Search for the cell housing the specified text and yield its [x, y] center coordinate. 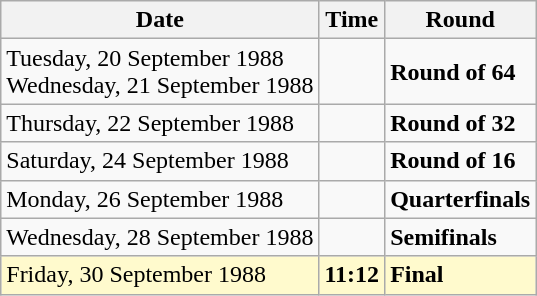
Monday, 26 September 1988 [160, 199]
Saturday, 24 September 1988 [160, 161]
Date [160, 20]
Round of 16 [460, 161]
Round [460, 20]
Wednesday, 28 September 1988 [160, 237]
Time [352, 20]
Round of 64 [460, 72]
11:12 [352, 275]
Quarterfinals [460, 199]
Semifinals [460, 237]
Final [460, 275]
Friday, 30 September 1988 [160, 275]
Thursday, 22 September 1988 [160, 123]
Tuesday, 20 September 1988Wednesday, 21 September 1988 [160, 72]
Round of 32 [460, 123]
